Identify which cell holds the provided text, then report its (x, y) central coordinate. 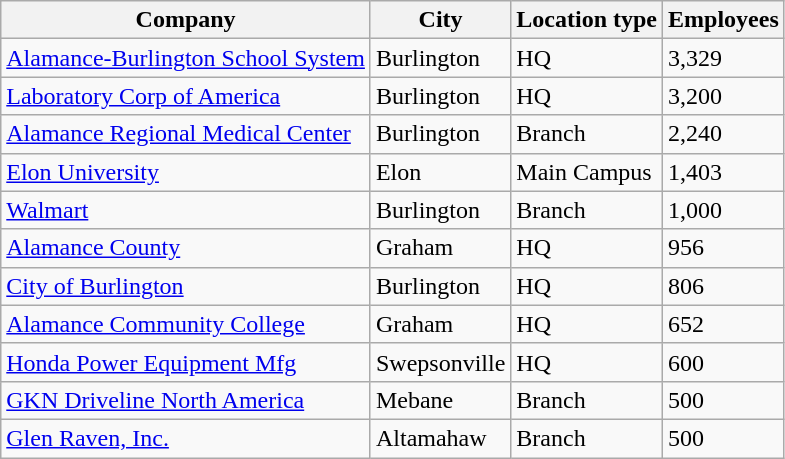
3,329 (724, 58)
Main Campus (587, 172)
Elon University (186, 172)
Alamance County (186, 248)
Employees (724, 20)
Alamance Community College (186, 324)
Honda Power Equipment Mfg (186, 362)
Elon (440, 172)
Mebane (440, 400)
Glen Raven, Inc. (186, 438)
Swepsonville (440, 362)
806 (724, 286)
Laboratory Corp of America (186, 96)
652 (724, 324)
City (440, 20)
3,200 (724, 96)
Alamance Regional Medical Center (186, 134)
956 (724, 248)
600 (724, 362)
Altamahaw (440, 438)
Alamance-Burlington School System (186, 58)
1,403 (724, 172)
GKN Driveline North America (186, 400)
1,000 (724, 210)
Walmart (186, 210)
City of Burlington (186, 286)
2,240 (724, 134)
Location type (587, 20)
Company (186, 20)
